Identify which cell holds the provided text, then report its [x, y] central coordinate. 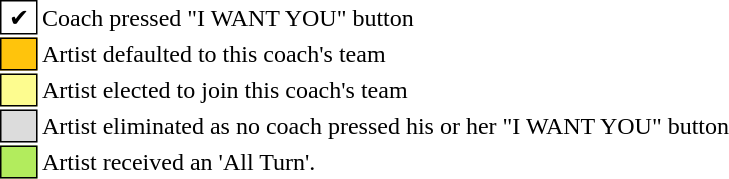
✔ [19, 17]
